Return (x, y) of the center of cell containing provided text 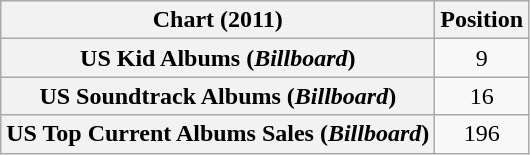
Chart (2011) (218, 20)
US Kid Albums (Billboard) (218, 58)
US Top Current Albums Sales (Billboard) (218, 134)
US Soundtrack Albums (Billboard) (218, 96)
196 (482, 134)
9 (482, 58)
16 (482, 96)
Position (482, 20)
